Locate the cell with the specified text and output its (X, Y) center coordinate. 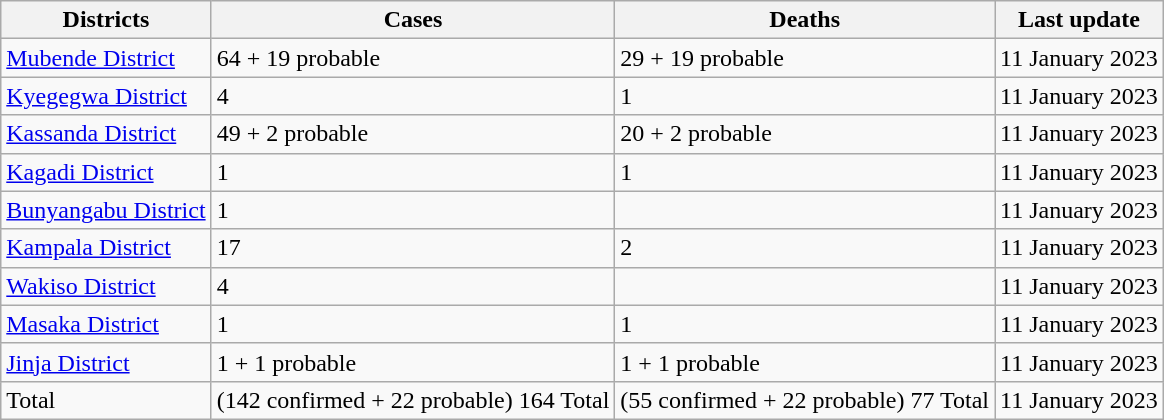
20 + 2 probable (805, 134)
Deaths (805, 20)
Jinja District (106, 362)
Kyegegwa District (106, 96)
Wakiso District (106, 286)
Kampala District (106, 248)
Kagadi District (106, 172)
Total (106, 400)
Districts (106, 20)
(142 confirmed + 22 probable) 164 Total (413, 400)
49 + 2 probable (413, 134)
Cases (413, 20)
Mubende District (106, 58)
2 (805, 248)
Last update (1080, 20)
Bunyangabu District (106, 210)
(55 confirmed + 22 probable) 77 Total (805, 400)
17 (413, 248)
Masaka District (106, 324)
29 + 19 probable (805, 58)
Kassanda District (106, 134)
64 + 19 probable (413, 58)
